Scan for the cell matching the given text and deliver its [X, Y] coordinate at center. 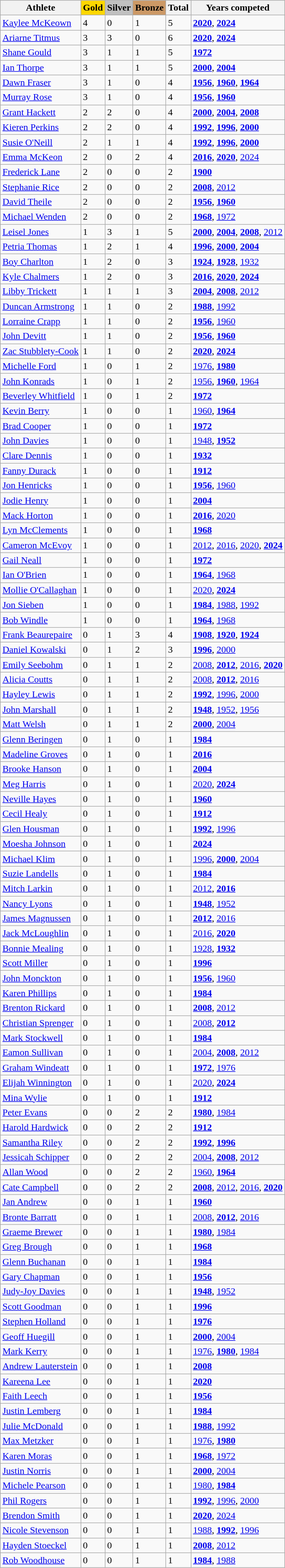
Susie O'Neill [41, 142]
Bronte Barratt [41, 1217]
Gary Chapman [41, 1277]
Cecil Healy [41, 814]
Emma McKeon [41, 157]
Alicia Coutts [41, 680]
Beverley Whitfield [41, 396]
John Konrads [41, 381]
Jodie Henry [41, 500]
Julie McDonald [41, 1426]
Scott Goodman [41, 1306]
Harold Hardwick [41, 1127]
Mark Kerry [41, 1351]
Kevin Berry [41, 411]
2024 [238, 844]
Shane Gould [41, 53]
Glenn Buchanan [41, 1262]
Frank Beaurepaire [41, 635]
Jessicah Schipper [41, 1157]
Zac Stubblety-Cook [41, 351]
Karen Phillips [41, 993]
John Monckton [41, 978]
1928, 1932 [238, 948]
Emily Seebohm [41, 665]
David Theile [41, 202]
Michele Pearson [41, 1486]
Rob Woodhouse [41, 1560]
Bronze [150, 8]
Mack Horton [41, 515]
Brad Cooper [41, 426]
Brendon Smith [41, 1515]
1976, 1980, 1984 [238, 1351]
1932 [238, 456]
Kaylee McKeown [41, 23]
Mitch Larkin [41, 888]
Elijah Winnington [41, 1082]
Glen Housman [41, 829]
Stephen Holland [41, 1321]
Bonnie Mealing [41, 948]
Michelle Ford [41, 366]
2016 [238, 754]
2020 [238, 1381]
Ariarne Titmus [41, 38]
Grant Hackett [41, 112]
2012, 2016, 2020, 2024 [238, 545]
Ian O'Brien [41, 575]
Nicole Stevenson [41, 1530]
Matt Welsh [41, 724]
James Magnussen [41, 919]
2008 [238, 1366]
Lyn McClements [41, 530]
Samantha Riley [41, 1142]
1984, 1988, 1992 [238, 605]
Libby Trickett [41, 291]
Years competed [238, 8]
1908, 1920, 1924 [238, 635]
Allan Wood [41, 1172]
Max Metzker [41, 1441]
1924, 1928, 1932 [238, 262]
Jon Sieben [41, 605]
Leisel Jones [41, 232]
Michael Wenden [41, 217]
Duncan Armstrong [41, 306]
Clare Dennis [41, 456]
Kareena Lee [41, 1381]
Mina Wylie [41, 1097]
Jon Henricks [41, 486]
Kieren Perkins [41, 127]
Dawn Fraser [41, 82]
1984, 1988 [238, 1560]
Bob Windle [41, 620]
Greg Brough [41, 1247]
1996, 2000 [238, 649]
1988, 1992, 1996 [238, 1530]
Athlete [41, 8]
Boy Charlton [41, 262]
Meg Harris [41, 784]
John Marshall [41, 709]
Suzie Landells [41, 873]
Daniel Kowalski [41, 649]
Andrew Lauterstein [41, 1366]
Mark Stockwell [41, 1038]
Stephanie Rice [41, 187]
Glenn Beringen [41, 739]
Christian Sprenger [41, 1023]
Moesha Johnson [41, 844]
Karen Moras [41, 1456]
Scott Miller [41, 963]
2000, 2004, 2008 [238, 112]
Neville Hayes [41, 799]
Graeme Brewer [41, 1232]
Phil Rogers [41, 1501]
Gail Neall [41, 560]
Kyle Chalmers [41, 276]
Hayley Lewis [41, 695]
Gold [93, 8]
Petria Thomas [41, 247]
Justin Lemberg [41, 1411]
Graham Windeatt [41, 1068]
Eamon Sullivan [41, 1053]
1948, 1952, 1956 [238, 709]
2000, 2004, 2008, 2012 [238, 232]
Justin Norris [41, 1471]
Brooke Hanson [41, 769]
Lorraine Crapp [41, 321]
Cate Campbell [41, 1187]
Ian Thorpe [41, 67]
John Devitt [41, 336]
6 [179, 38]
Mollie O'Callaghan [41, 590]
Jack McLoughlin [41, 933]
1972, 1976 [238, 1068]
Frederick Lane [41, 172]
Geoff Huegill [41, 1336]
Nancy Lyons [41, 903]
Fanny Durack [41, 471]
Judy-Joy Davies [41, 1292]
Hayden Stoeckel [41, 1545]
1976 [238, 1321]
Madeline Groves [41, 754]
Silver [119, 8]
Brenton Rickard [41, 1008]
Jan Andrew [41, 1202]
Faith Leech [41, 1396]
Cameron McEvoy [41, 545]
John Davies [41, 441]
Michael Klim [41, 859]
Total [179, 8]
Peter Evans [41, 1112]
Murray Rose [41, 97]
1900 [238, 172]
